Search for the cell housing the specified text and yield its (X, Y) center coordinate. 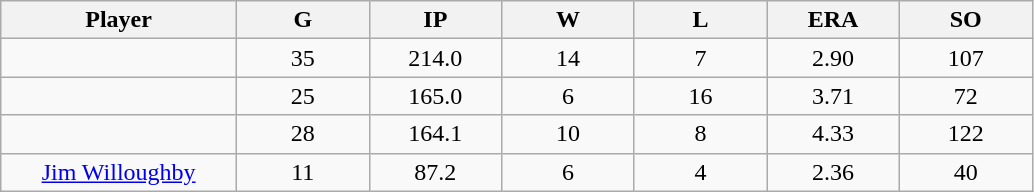
L (700, 20)
4.33 (834, 134)
SO (966, 20)
4 (700, 172)
87.2 (436, 172)
10 (568, 134)
25 (302, 96)
16 (700, 96)
W (568, 20)
164.1 (436, 134)
165.0 (436, 96)
40 (966, 172)
11 (302, 172)
8 (700, 134)
2.90 (834, 58)
35 (302, 58)
G (302, 20)
122 (966, 134)
Player (119, 20)
3.71 (834, 96)
14 (568, 58)
7 (700, 58)
107 (966, 58)
72 (966, 96)
2.36 (834, 172)
IP (436, 20)
Jim Willoughby (119, 172)
214.0 (436, 58)
28 (302, 134)
ERA (834, 20)
